Locate the cell with the specified text and output its (X, Y) center coordinate. 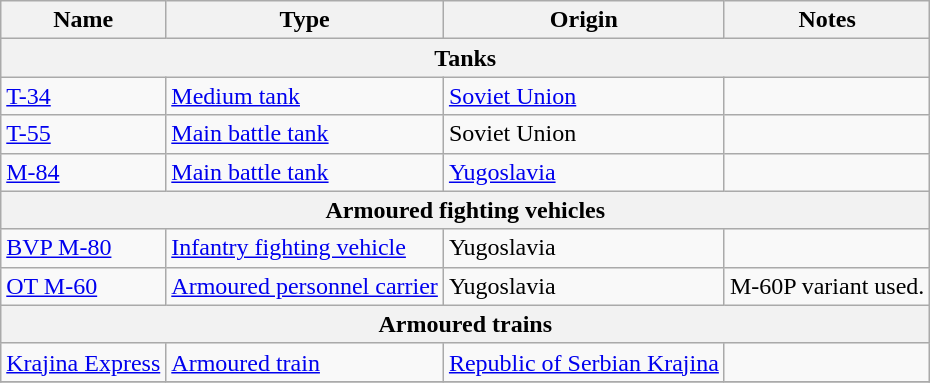
M-60P variant used. (826, 286)
OT M-60 (84, 286)
Armoured trains (466, 324)
Name (84, 20)
Origin (584, 20)
T-34 (84, 96)
Armoured fighting vehicles (466, 210)
Type (305, 20)
BVP M-80 (84, 248)
Republic of Serbian Krajina (584, 362)
Tanks (466, 58)
Notes (826, 20)
Armoured personnel carrier (305, 286)
T-55 (84, 134)
Infantry fighting vehicle (305, 248)
Armoured train (305, 362)
Krajina Express (84, 362)
Medium tank (305, 96)
M-84 (84, 172)
